Capture the cell that displays the provided text and extract its (x, y) central coordinate. 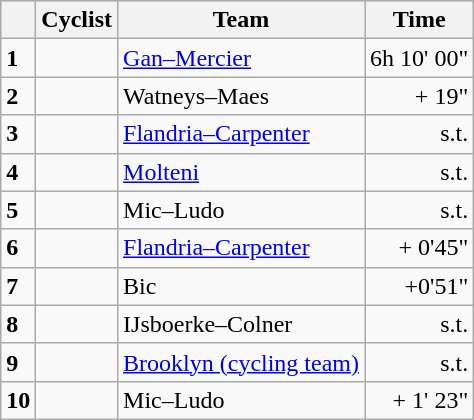
9 (18, 362)
IJsboerke–Colner (242, 324)
5 (18, 210)
7 (18, 286)
8 (18, 324)
Team (242, 20)
Brooklyn (cycling team) (242, 362)
+ 19" (420, 96)
6h 10' 00" (420, 58)
6 (18, 248)
Time (420, 20)
+ 1' 23" (420, 400)
Molteni (242, 172)
+ 0'45" (420, 248)
4 (18, 172)
2 (18, 96)
Cyclist (77, 20)
3 (18, 134)
1 (18, 58)
10 (18, 400)
Watneys–Maes (242, 96)
+0'51" (420, 286)
Bic (242, 286)
Gan–Mercier (242, 58)
